Determine the (x, y) coordinate at the center of the cell enclosing the given text.  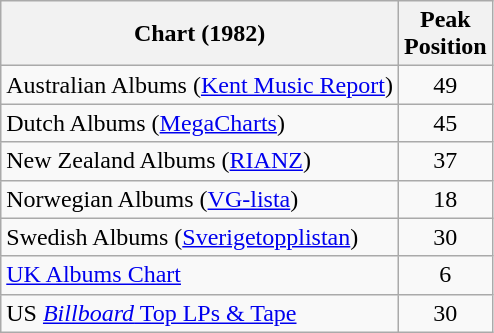
PeakPosition (445, 34)
6 (445, 275)
Swedish Albums (Sverigetopplistan) (200, 237)
49 (445, 85)
37 (445, 161)
Dutch Albums (MegaCharts) (200, 123)
New Zealand Albums (RIANZ) (200, 161)
UK Albums Chart (200, 275)
Australian Albums (Kent Music Report) (200, 85)
45 (445, 123)
US Billboard Top LPs & Tape (200, 313)
Chart (1982) (200, 34)
18 (445, 199)
Norwegian Albums (VG-lista) (200, 199)
